Identify which cell holds the provided text, then report its [X, Y] central coordinate. 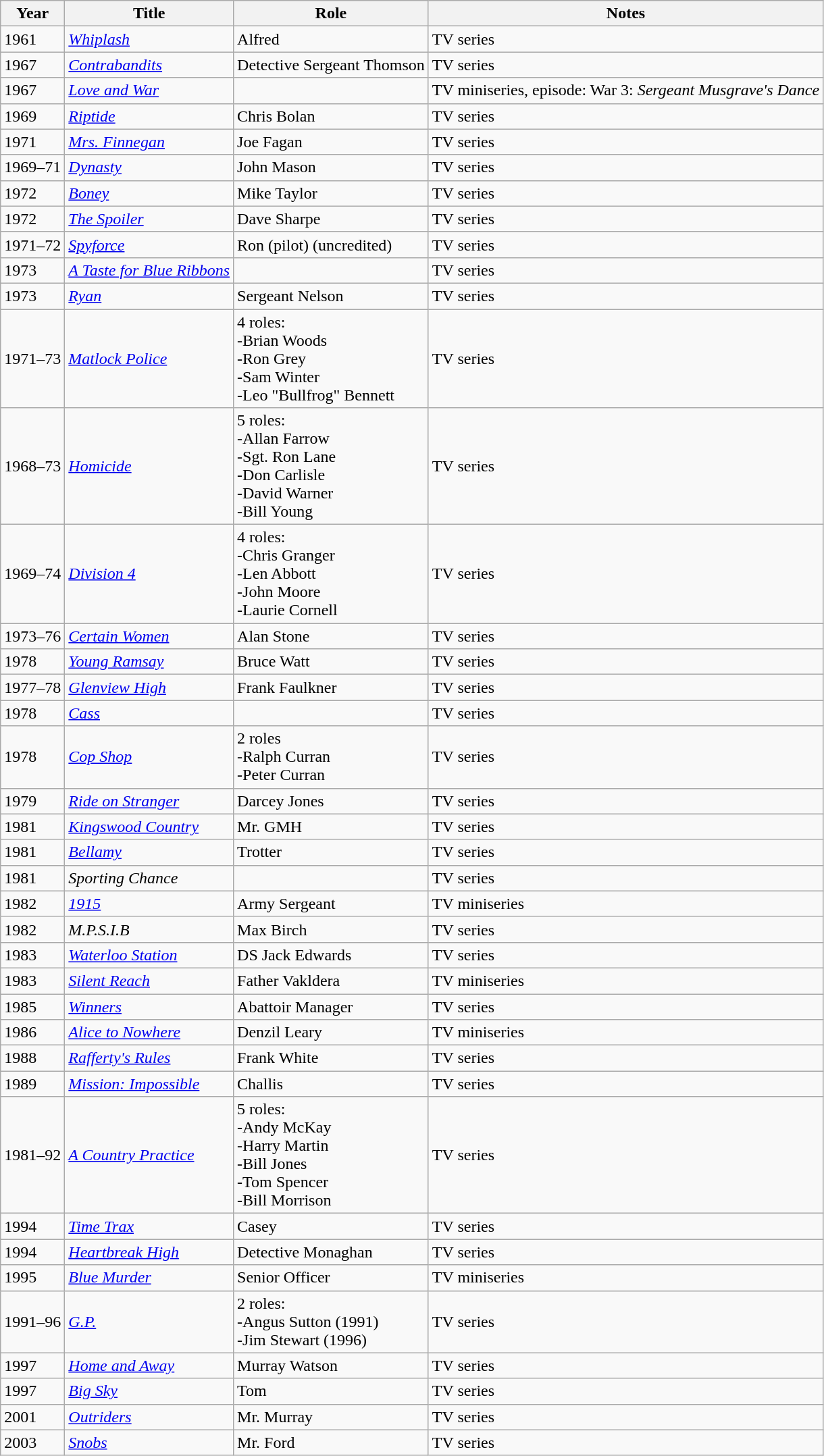
Rafferty's Rules [149, 1058]
Ride on Stranger [149, 801]
Young Ramsay [149, 662]
Casey [331, 1226]
Time Trax [149, 1226]
Glenview High [149, 687]
1989 [32, 1084]
TV miniseries, episode: War 3: Sergeant Musgrave's Dance [625, 90]
Mission: Impossible [149, 1084]
Army Sergeant [331, 904]
Cop Shop [149, 757]
1986 [32, 1033]
1969–71 [32, 167]
DS Jack Edwards [331, 955]
Notes [625, 14]
Frank Faulkner [331, 687]
Love and War [149, 90]
Joe Fagan [331, 142]
Detective Sergeant Thomson [331, 65]
The Spoiler [149, 219]
Outriders [149, 1417]
Mr. Ford [331, 1442]
M.P.S.I.B [149, 929]
1971 [32, 142]
Chris Bolan [331, 116]
Mr. Murray [331, 1417]
Max Birch [331, 929]
1988 [32, 1058]
Boney [149, 193]
Sergeant Nelson [331, 296]
Winners [149, 1007]
Home and Away [149, 1366]
4 roles:-Brian Woods-Ron Grey-Sam Winter-Leo "Bullfrog" Bennett [331, 359]
Big Sky [149, 1391]
Father Vakldera [331, 981]
G.P. [149, 1322]
1985 [32, 1007]
1995 [32, 1278]
Spyforce [149, 244]
1973–76 [32, 636]
Frank White [331, 1058]
4 roles:-Chris Granger-Len Abbott-John Moore-Laurie Cornell [331, 574]
1961 [32, 39]
Alfred [331, 39]
Whiplash [149, 39]
1968–73 [32, 466]
Alan Stone [331, 636]
2001 [32, 1417]
Ron (pilot) (uncredited) [331, 244]
Kingswood Country [149, 827]
Senior Officer [331, 1278]
Year [32, 14]
Alice to Nowhere [149, 1033]
Tom [331, 1391]
1991–96 [32, 1322]
Challis [331, 1084]
Certain Women [149, 636]
Denzil Leary [331, 1033]
2003 [32, 1442]
Division 4 [149, 574]
Role [331, 14]
Dynasty [149, 167]
Matlock Police [149, 359]
Trotter [331, 852]
Silent Reach [149, 981]
Abattoir Manager [331, 1007]
Mr. GMH [331, 827]
2 roles-Ralph Curran-Peter Curran [331, 757]
1969 [32, 116]
1979 [32, 801]
Sporting Chance [149, 878]
John Mason [331, 167]
Waterloo Station [149, 955]
1969–74 [32, 574]
2 roles:-Angus Sutton (1991)-Jim Stewart (1996) [331, 1322]
Blue Murder [149, 1278]
Homicide [149, 466]
5 roles:-Andy McKay-Harry Martin-Bill Jones-Tom Spencer-Bill Morrison [331, 1155]
1971–72 [32, 244]
Bellamy [149, 852]
1981–92 [32, 1155]
Bruce Watt [331, 662]
Heartbreak High [149, 1252]
1915 [149, 904]
Snobs [149, 1442]
Cass [149, 713]
A Taste for Blue Ribbons [149, 270]
Title [149, 14]
Mrs. Finnegan [149, 142]
Riptide [149, 116]
5 roles:-Allan Farrow-Sgt. Ron Lane-Don Carlisle-David Warner-Bill Young [331, 466]
A Country Practice [149, 1155]
Murray Watson [331, 1366]
Contrabandits [149, 65]
Dave Sharpe [331, 219]
1977–78 [32, 687]
Detective Monaghan [331, 1252]
Mike Taylor [331, 193]
Ryan [149, 296]
Darcey Jones [331, 801]
1971–73 [32, 359]
